From the cell containing the given text, extract its center point as (X, Y) coordinate. 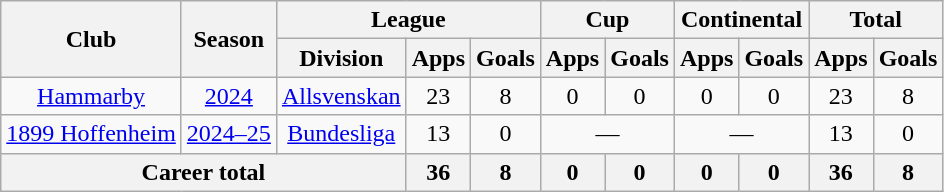
Bundesliga (341, 134)
Cup (607, 20)
2024–25 (228, 134)
Club (92, 39)
1899 Hoffenheim (92, 134)
Continental (741, 20)
Allsvenskan (341, 96)
Career total (204, 172)
Total (876, 20)
Division (341, 58)
League (408, 20)
Hammarby (92, 96)
Season (228, 39)
2024 (228, 96)
